Provide the [x, y] coordinate of the cell's center where the given text is located.  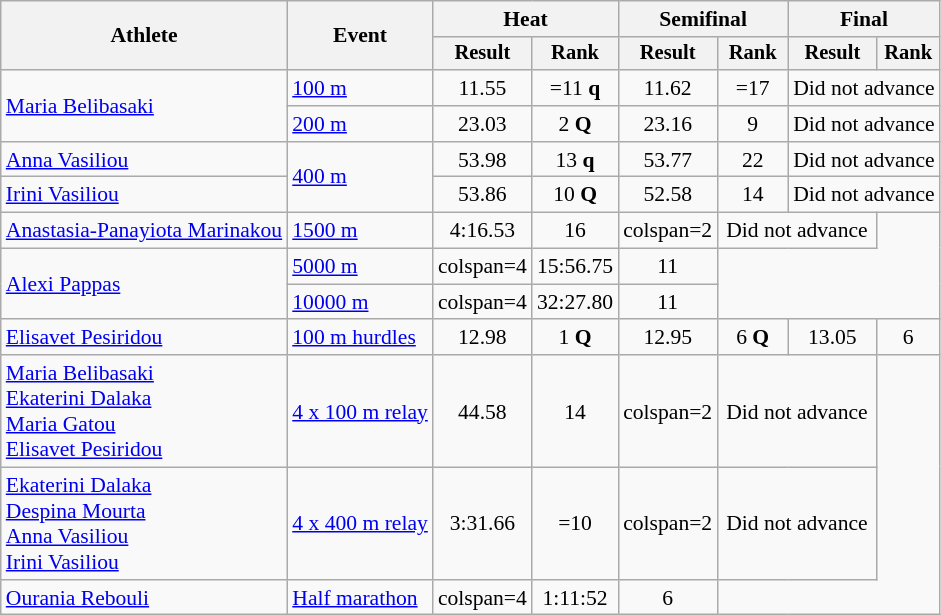
13.05 [832, 338]
Heat [526, 19]
44.58 [482, 411]
1500 m [360, 231]
4 x 100 m relay [360, 411]
Anna Vasiliou [144, 160]
9 [752, 124]
Athlete [144, 36]
Maria Belibasaki [144, 106]
4:16.53 [482, 231]
1 Q [575, 338]
52.58 [668, 195]
=17 [752, 88]
13 q [575, 160]
=10 [575, 524]
Alexi Pappas [144, 284]
16 [575, 231]
=11 q [575, 88]
10000 m [360, 302]
10 Q [575, 195]
2 Q [575, 124]
53.77 [668, 160]
11.55 [482, 88]
400 m [360, 178]
Maria BelibasakiEkaterini DalakaMaria GatouElisavet Pesiridou [144, 411]
53.86 [482, 195]
Elisavet Pesiridou [144, 338]
Anastasia-Panayiota Marinakou [144, 231]
12.95 [668, 338]
Semifinal [703, 19]
23.03 [482, 124]
100 m hurdles [360, 338]
Irini Vasiliou [144, 195]
11.62 [668, 88]
22 [752, 160]
5000 m [360, 267]
32:27.80 [575, 302]
200 m [360, 124]
15:56.75 [575, 267]
6 Q [752, 338]
12.98 [482, 338]
100 m [360, 88]
Ekaterini DalakaDespina MourtaAnna VasiliouIrini Vasiliou [144, 524]
23.16 [668, 124]
4 x 400 m relay [360, 524]
Final [864, 19]
6 [908, 338]
53.98 [482, 160]
Event [360, 36]
3:31.66 [482, 524]
